For the text-containing cell, return its midpoint in (X, Y) coordinate format. 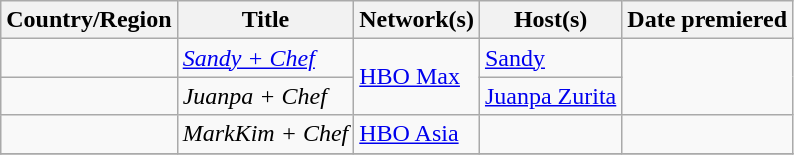
HBO Max (417, 77)
Sandy + Chef (266, 58)
MarkKim + Chef (266, 134)
Title (266, 20)
Juanpa + Chef (266, 96)
Host(s) (550, 20)
Juanpa Zurita (550, 96)
Country/Region (89, 20)
Sandy (550, 58)
HBO Asia (417, 134)
Network(s) (417, 20)
Date premiered (708, 20)
